Scan for the cell matching the given text and deliver its [x, y] coordinate at center. 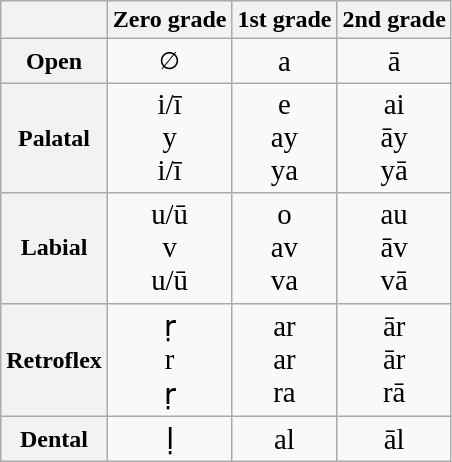
u/ū v u/ū [170, 248]
āl [394, 439]
ā [394, 61]
a [284, 61]
Zero grade [170, 20]
o av va [284, 248]
ḷ [170, 439]
i/ī y i/ī [170, 138]
2nd grade [394, 20]
Labial [54, 248]
ai āy yā [394, 138]
ṛ r ṛ [170, 360]
1st grade [284, 20]
e ay ya [284, 138]
Retroflex [54, 360]
Dental [54, 439]
ār ār rā [394, 360]
∅ [170, 61]
au āv vā [394, 248]
ar ar ra [284, 360]
Palatal [54, 138]
al [284, 439]
Open [54, 61]
